Search for the cell housing the specified text and yield its [x, y] center coordinate. 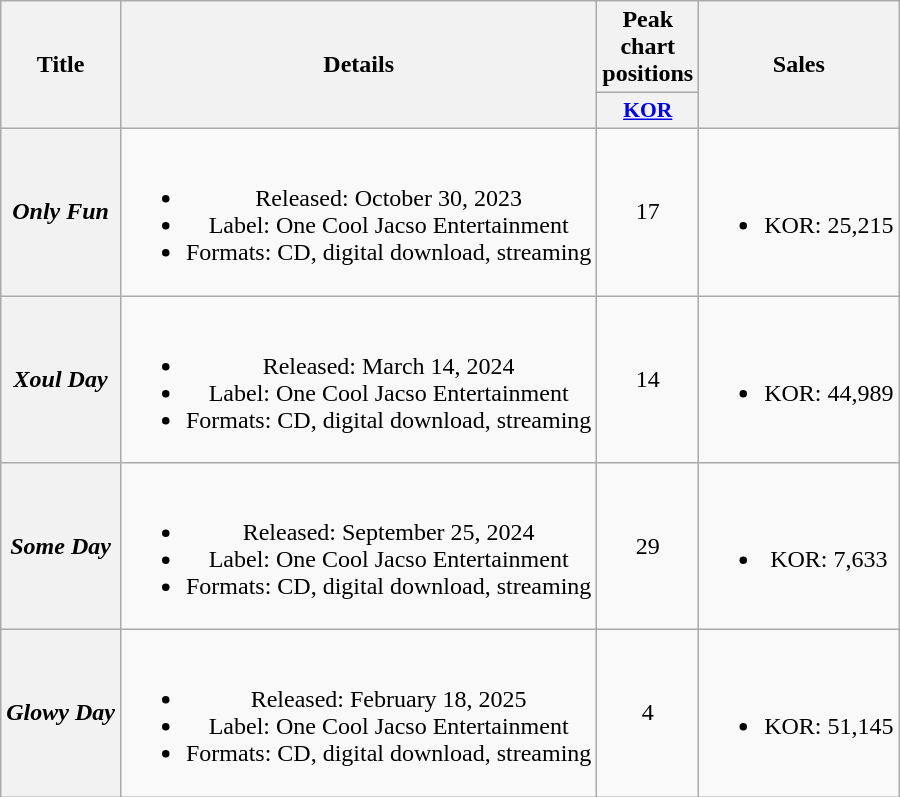
4 [648, 714]
KOR [648, 111]
KOR: 51,145 [799, 714]
29 [648, 546]
Details [358, 65]
14 [648, 380]
Released: March 14, 2024Label: One Cool Jacso EntertainmentFormats: CD, digital download, streaming [358, 380]
Sales [799, 65]
Glowy Day [61, 714]
Peak chart positions [648, 47]
Some Day [61, 546]
KOR: 25,215 [799, 212]
Released: September 25, 2024Label: One Cool Jacso EntertainmentFormats: CD, digital download, streaming [358, 546]
KOR: 44,989 [799, 380]
Released: February 18, 2025Label: One Cool Jacso EntertainmentFormats: CD, digital download, streaming [358, 714]
Released: October 30, 2023Label: One Cool Jacso EntertainmentFormats: CD, digital download, streaming [358, 212]
Only Fun [61, 212]
Title [61, 65]
17 [648, 212]
KOR: 7,633 [799, 546]
Xoul Day [61, 380]
